Determine the (x, y) coordinate at the center of the cell enclosing the given text.  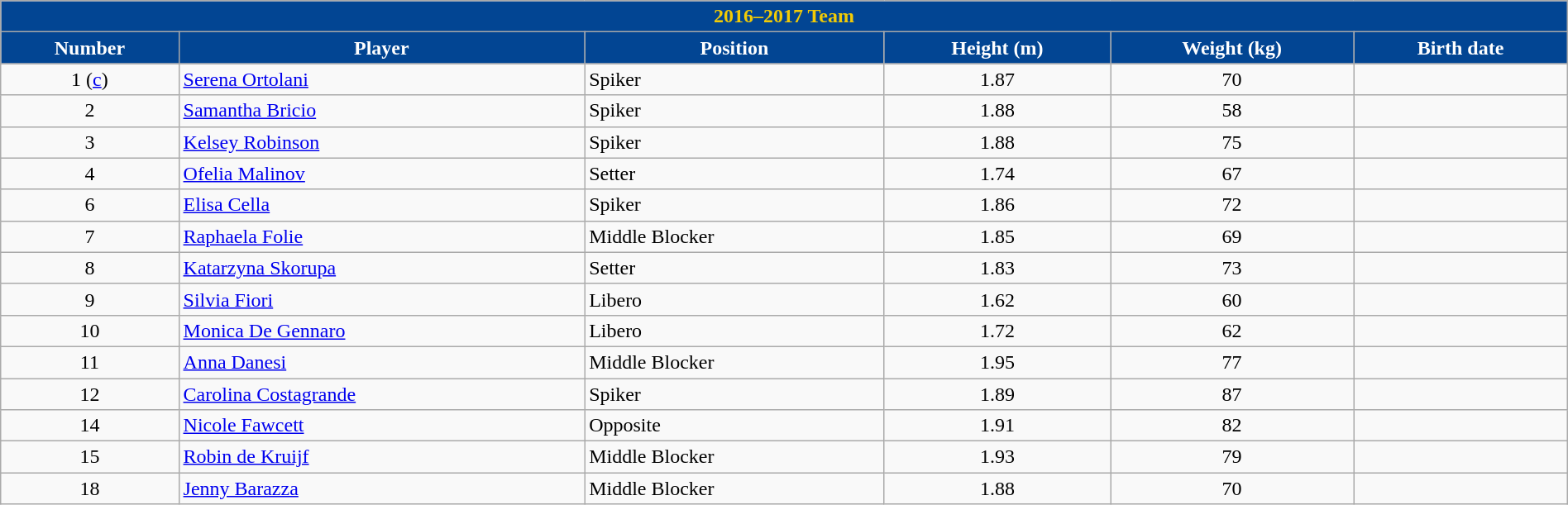
58 (1232, 111)
Carolina Costagrande (382, 394)
Monica De Gennaro (382, 331)
18 (89, 488)
1.89 (997, 394)
1.83 (997, 268)
Nicole Fawcett (382, 426)
Weight (kg) (1232, 48)
73 (1232, 268)
1.86 (997, 205)
1.93 (997, 457)
10 (89, 331)
Birth date (1460, 48)
Raphaela Folie (382, 236)
Elisa Cella (382, 205)
75 (1232, 142)
12 (89, 394)
62 (1232, 331)
Katarzyna Skorupa (382, 268)
87 (1232, 394)
Height (m) (997, 48)
1.91 (997, 426)
Kelsey Robinson (382, 142)
Anna Danesi (382, 362)
1 (c) (89, 79)
9 (89, 299)
1.95 (997, 362)
Player (382, 48)
7 (89, 236)
3 (89, 142)
Silvia Fiori (382, 299)
Serena Ortolani (382, 79)
60 (1232, 299)
69 (1232, 236)
14 (89, 426)
1.74 (997, 174)
Opposite (734, 426)
1.62 (997, 299)
4 (89, 174)
2 (89, 111)
6 (89, 205)
1.87 (997, 79)
82 (1232, 426)
Position (734, 48)
77 (1232, 362)
Jenny Barazza (382, 488)
79 (1232, 457)
Ofelia Malinov (382, 174)
67 (1232, 174)
1.72 (997, 331)
1.85 (997, 236)
8 (89, 268)
2016–2017 Team (784, 17)
Number (89, 48)
Samantha Bricio (382, 111)
11 (89, 362)
15 (89, 457)
Robin de Kruijf (382, 457)
72 (1232, 205)
